Determine the (X, Y) coordinate at the center of the cell enclosing the given text.  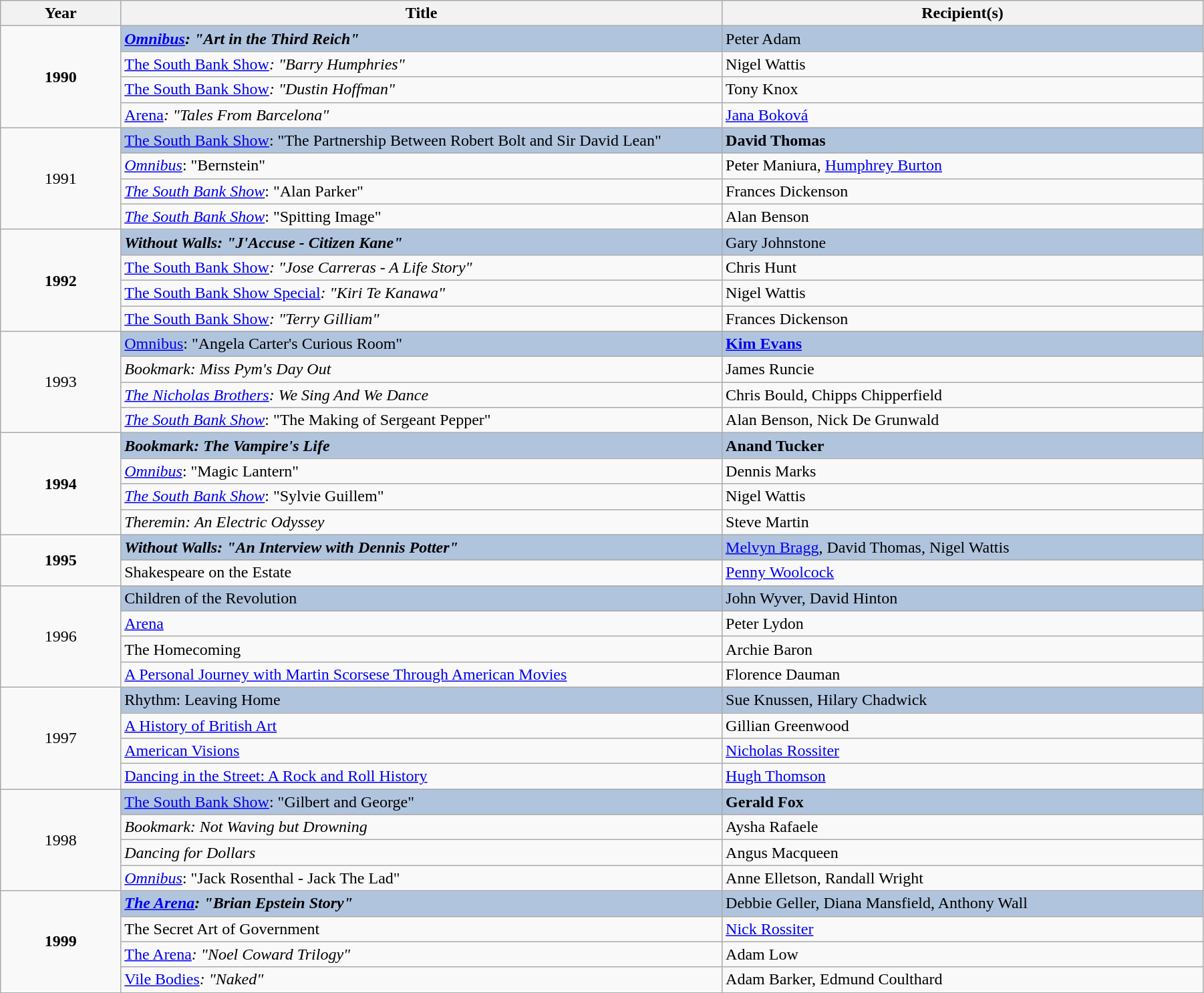
Title (422, 13)
1997 (61, 738)
Archie Baron (963, 649)
Adam Barker, Edmund Coulthard (963, 980)
Omnibus: "Art in the Third Reich" (422, 39)
Theremin: An Electric Odyssey (422, 522)
The Arena: "Brian Epstein Story" (422, 903)
Jana Boková (963, 115)
The South Bank Show: "Barry Humphries" (422, 64)
Omnibus: "Magic Lantern" (422, 471)
1994 (61, 484)
Dancing in the Street: A Rock and Roll History (422, 776)
Omnibus: "Bernstein" (422, 166)
Recipient(s) (963, 13)
The South Bank Show Special: "Kiri Te Kanawa" (422, 293)
Rhythm: Leaving Home (422, 700)
Dennis Marks (963, 471)
1991 (61, 178)
Adam Low (963, 954)
Omnibus: "Jack Rosenthal - Jack The Lad" (422, 878)
The South Bank Show: "Gilbert and George" (422, 802)
Florence Dauman (963, 674)
Bookmark: Miss Pym's Day Out (422, 370)
Peter Adam (963, 39)
Nick Rossiter (963, 929)
Omnibus: "Angela Carter's Curious Room" (422, 344)
Children of the Revolution (422, 598)
Chris Hunt (963, 267)
The South Bank Show: "Sylvie Guillem" (422, 497)
1992 (61, 280)
Angus Macqueen (963, 853)
The South Bank Show: "Alan Parker" (422, 191)
The Secret Art of Government (422, 929)
A Personal Journey with Martin Scorsese Through American Movies (422, 674)
Gerald Fox (963, 802)
Arena (422, 623)
Nicholas Rossiter (963, 751)
Penny Woolcock (963, 573)
Dancing for Dollars (422, 853)
Vile Bodies: "Naked" (422, 980)
The Nicholas Brothers: We Sing And We Dance (422, 395)
Arena: "Tales From Barcelona" (422, 115)
John Wyver, David Hinton (963, 598)
The South Bank Show: "The Partnership Between Robert Bolt and Sir David Lean" (422, 140)
1999 (61, 942)
Aysha Rafaele (963, 827)
Year (61, 13)
Tony Knox (963, 90)
Gary Johnstone (963, 242)
Debbie Geller, Diana Mansfield, Anthony Wall (963, 903)
Melvyn Bragg, David Thomas, Nigel Wattis (963, 547)
Anne Elletson, Randall Wright (963, 878)
Alan Benson (963, 217)
Shakespeare on the Estate (422, 573)
1993 (61, 382)
A History of British Art (422, 725)
Peter Lydon (963, 623)
Bookmark: Not Waving but Drowning (422, 827)
The South Bank Show: "Terry Gilliam" (422, 319)
James Runcie (963, 370)
American Visions (422, 751)
Hugh Thomson (963, 776)
Gillian Greenwood (963, 725)
The South Bank Show: "Dustin Hoffman" (422, 90)
Sue Knussen, Hilary Chadwick (963, 700)
The South Bank Show: "The Making of Sergeant Pepper" (422, 420)
Bookmark: The Vampire's Life (422, 446)
The Homecoming (422, 649)
1995 (61, 560)
Alan Benson, Nick De Grunwald (963, 420)
Without Walls: "J'Accuse - Citizen Kane" (422, 242)
1990 (61, 77)
Kim Evans (963, 344)
The South Bank Show: "Jose Carreras - A Life Story" (422, 267)
Steve Martin (963, 522)
The Arena: "Noel Coward Trilogy" (422, 954)
Without Walls: "An Interview with Dennis Potter" (422, 547)
Peter Maniura, Humphrey Burton (963, 166)
David Thomas (963, 140)
1998 (61, 840)
The South Bank Show: "Spitting Image" (422, 217)
Chris Bould, Chipps Chipperfield (963, 395)
1996 (61, 636)
Anand Tucker (963, 446)
